Return the (X, Y) coordinate for the center point of the cell that contains the specified text.  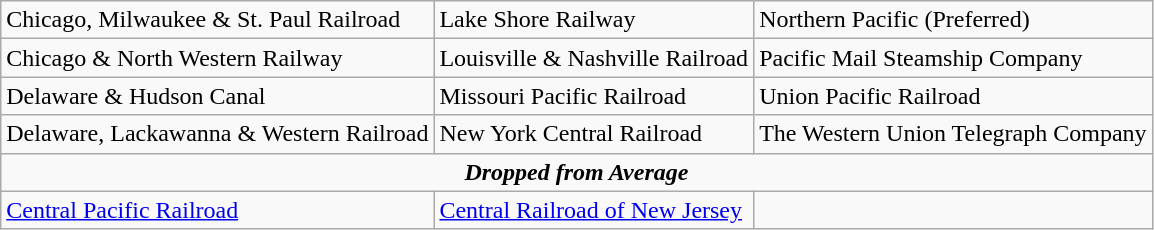
Chicago, Milwaukee & St. Paul Railroad (218, 20)
Dropped from Average (576, 172)
Lake Shore Railway (594, 20)
Louisville & Nashville Railroad (594, 58)
Chicago & North Western Railway (218, 58)
Delaware, Lackawanna & Western Railroad (218, 134)
New York Central Railroad (594, 134)
Pacific Mail Steamship Company (953, 58)
Delaware & Hudson Canal (218, 96)
Northern Pacific (Preferred) (953, 20)
Central Pacific Railroad (218, 210)
Union Pacific Railroad (953, 96)
Central Railroad of New Jersey (594, 210)
The Western Union Telegraph Company (953, 134)
Missouri Pacific Railroad (594, 96)
